Scan for the cell matching the given text and deliver its [X, Y] coordinate at center. 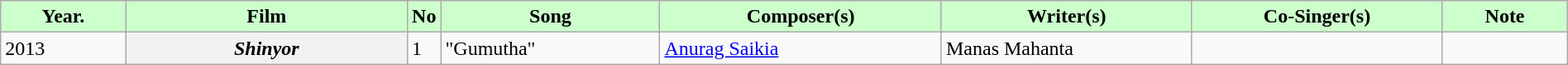
Writer(s) [1067, 17]
Song [551, 17]
Co-Singer(s) [1317, 17]
Manas Mahanta [1067, 48]
Note [1505, 17]
Film [266, 17]
Anurag Saikia [801, 48]
Year. [63, 17]
Composer(s) [801, 17]
No [424, 17]
2013 [63, 48]
1 [424, 48]
"Gumutha" [551, 48]
Shinyor [266, 48]
